Find where the given text appears and provide that cell's center as [x, y] coordinate. 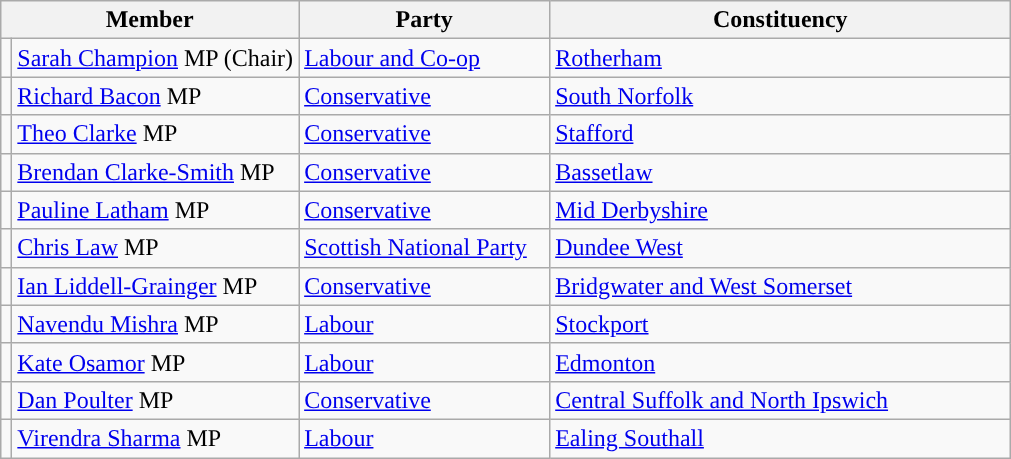
South Norfolk [780, 96]
Central Suffolk and North Ipswich [780, 400]
Labour and Co-op [424, 58]
Constituency [780, 20]
Party [424, 20]
Kate Osamor MP [156, 362]
Dundee West [780, 248]
Theo Clarke MP [156, 134]
Richard Bacon MP [156, 96]
Dan Poulter MP [156, 400]
Ian Liddell-Grainger MP [156, 286]
Scottish National Party [424, 248]
Brendan Clarke-Smith MP [156, 172]
Edmonton [780, 362]
Navendu Mishra MP [156, 324]
Mid Derbyshire [780, 210]
Rotherham [780, 58]
Bridgwater and West Somerset [780, 286]
Chris Law MP [156, 248]
Ealing Southall [780, 438]
Bassetlaw [780, 172]
Virendra Sharma MP [156, 438]
Pauline Latham MP [156, 210]
Stockport [780, 324]
Member [150, 20]
Stafford [780, 134]
Sarah Champion MP (Chair) [156, 58]
